Pinpoint the cell where the given text exists, returning its (x, y) midpoint coordinate. 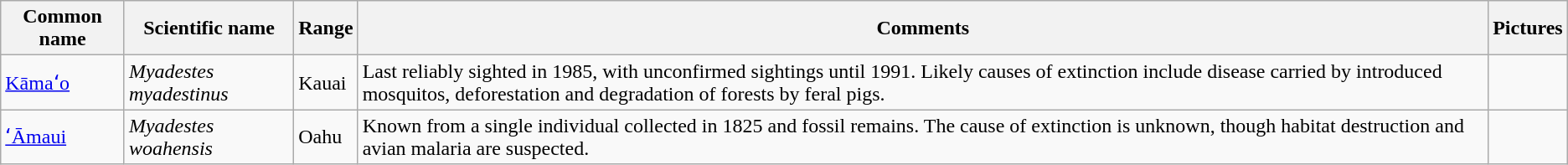
ʻĀmaui (63, 137)
Comments (923, 28)
Common name (63, 28)
Scientific name (209, 28)
Kauai (326, 82)
Oahu (326, 137)
Myadestes myadestinus (209, 82)
Range (326, 28)
Kāmaʻo (63, 82)
Myadestes woahensis (209, 137)
Pictures (1528, 28)
